Determine the (x, y) coordinate at the center of the cell enclosing the given text.  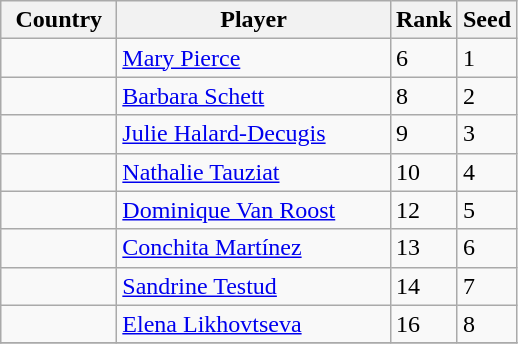
10 (424, 172)
Sandrine Testud (254, 286)
9 (424, 134)
13 (424, 248)
7 (486, 286)
Julie Halard-Decugis (254, 134)
4 (486, 172)
Elena Likhovtseva (254, 324)
Conchita Martínez (254, 248)
Dominique Van Roost (254, 210)
Player (254, 20)
12 (424, 210)
16 (424, 324)
Nathalie Tauziat (254, 172)
Seed (486, 20)
Rank (424, 20)
2 (486, 96)
14 (424, 286)
Barbara Schett (254, 96)
Mary Pierce (254, 58)
3 (486, 134)
1 (486, 58)
Country (59, 20)
5 (486, 210)
